Pinpoint the cell where the given text exists, returning its (x, y) midpoint coordinate. 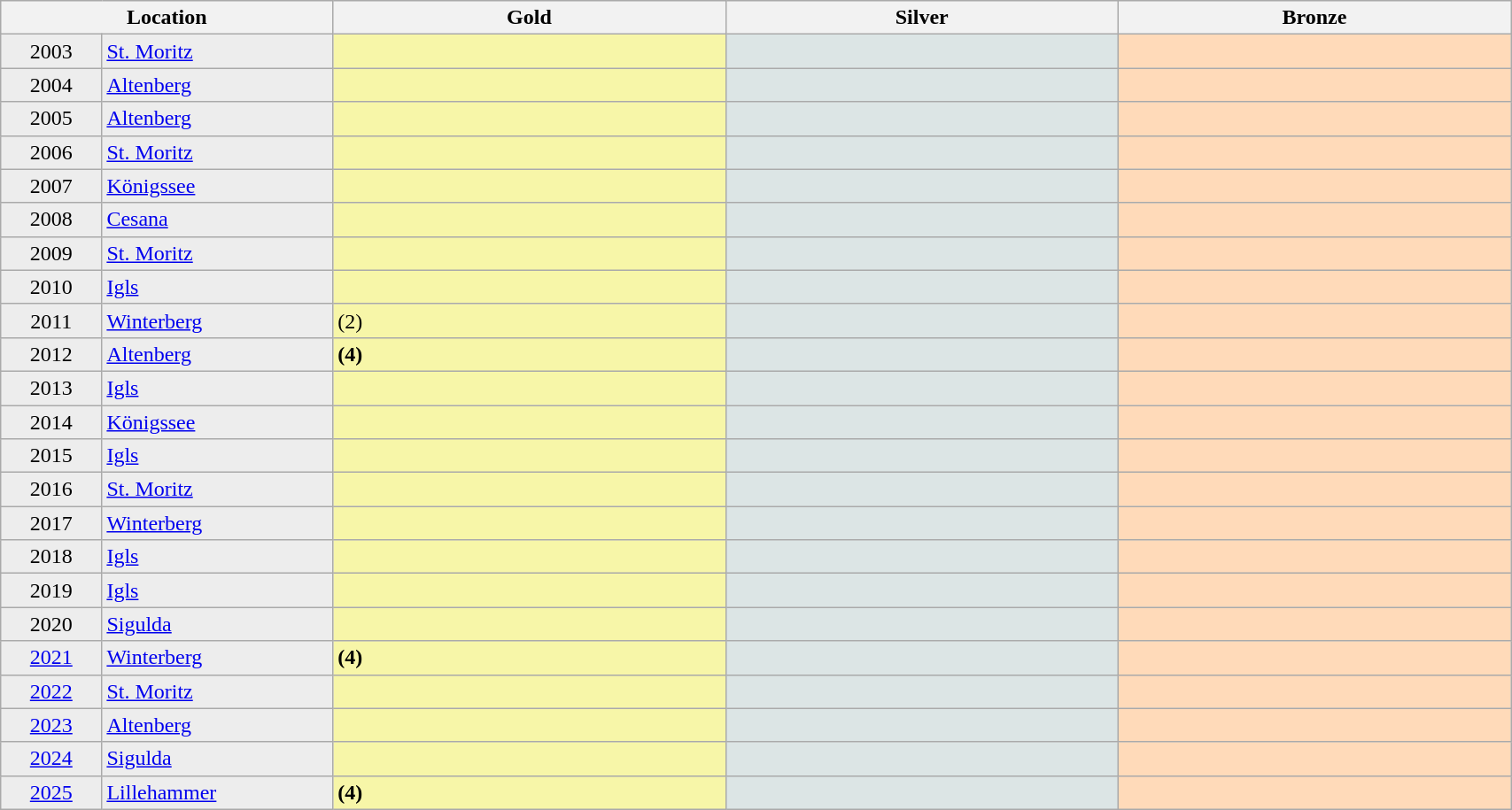
Silver (921, 18)
(2) (530, 320)
2011 (51, 320)
2021 (51, 658)
2022 (51, 691)
2025 (51, 792)
2016 (51, 490)
2014 (51, 422)
Location (167, 18)
2012 (51, 354)
2015 (51, 456)
Gold (530, 18)
2023 (51, 725)
2013 (51, 388)
2007 (51, 186)
2024 (51, 759)
2009 (51, 253)
2003 (51, 51)
2010 (51, 287)
Lillehammer (218, 792)
2008 (51, 220)
2018 (51, 557)
2017 (51, 523)
2004 (51, 85)
Bronze (1314, 18)
Cesana (218, 220)
2019 (51, 590)
2006 (51, 152)
2005 (51, 119)
2020 (51, 624)
